Locate the cell with the specified text and output its (X, Y) center coordinate. 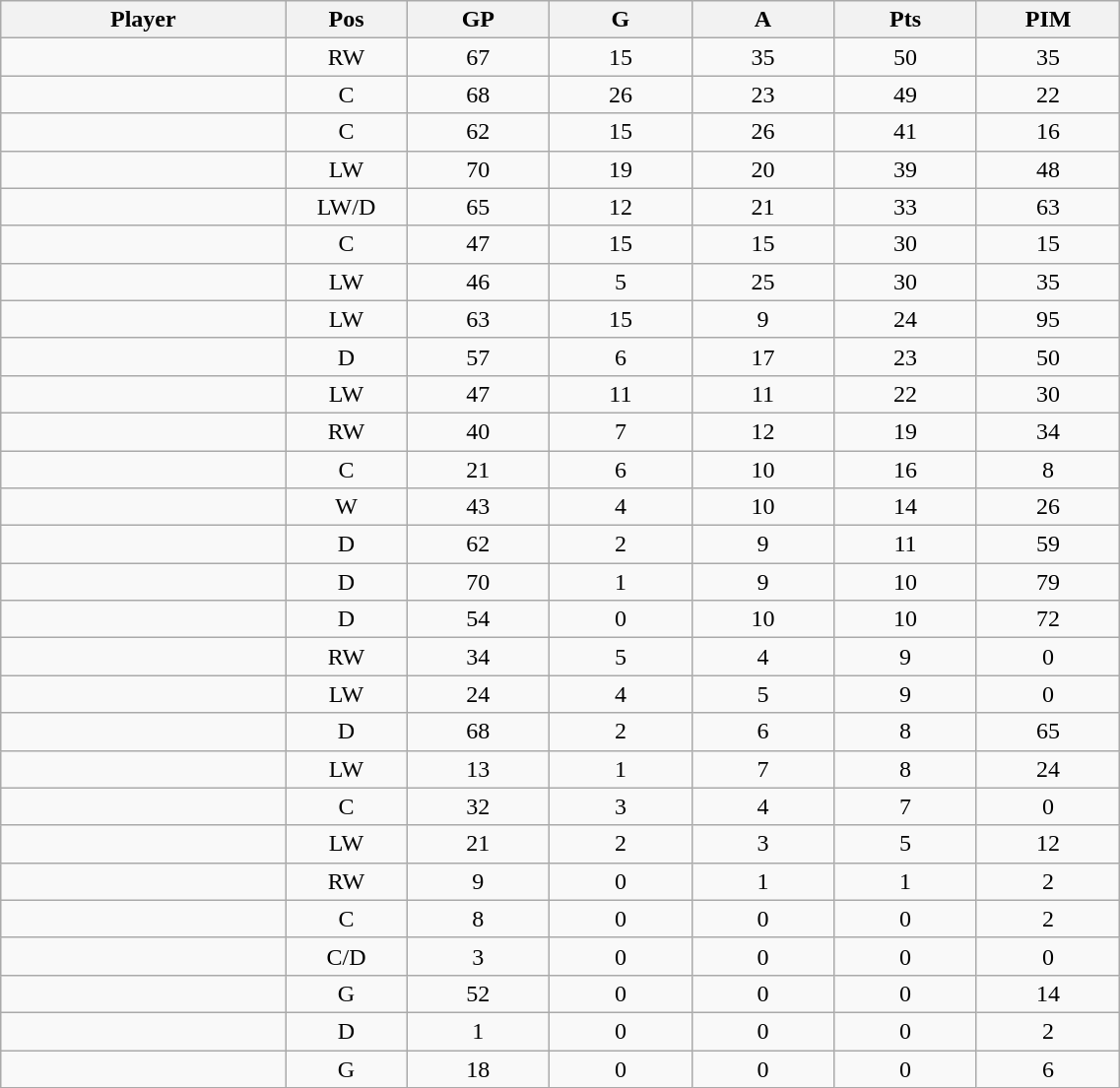
32 (479, 806)
95 (1048, 319)
20 (762, 169)
49 (906, 95)
46 (479, 282)
48 (1048, 169)
18 (479, 1068)
A (762, 20)
39 (906, 169)
79 (1048, 582)
72 (1048, 619)
13 (479, 769)
41 (906, 132)
67 (479, 57)
52 (479, 993)
Pts (906, 20)
40 (479, 431)
59 (1048, 544)
25 (762, 282)
Player (144, 20)
PIM (1048, 20)
GP (479, 20)
57 (479, 356)
17 (762, 356)
LW/D (347, 207)
Pos (347, 20)
43 (479, 507)
C/D (347, 956)
54 (479, 619)
33 (906, 207)
W (347, 507)
